Locate the cell with the specified text and output its (x, y) center coordinate. 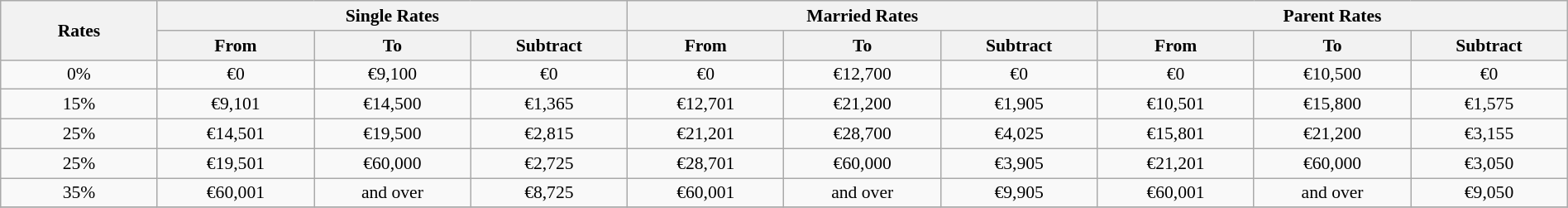
€10,501 (1176, 104)
€15,801 (1176, 134)
€1,365 (549, 104)
€9,905 (1019, 193)
€28,701 (706, 163)
€14,501 (235, 134)
€4,025 (1019, 134)
35% (79, 193)
€1,905 (1019, 104)
€12,701 (706, 104)
€2,725 (549, 163)
€12,700 (862, 75)
€9,101 (235, 104)
15% (79, 104)
Parent Rates (1332, 16)
€9,100 (392, 75)
€3,155 (1489, 134)
€3,905 (1019, 163)
€28,700 (862, 134)
€1,575 (1489, 104)
Rates (79, 30)
Married Rates (863, 16)
€19,500 (392, 134)
€9,050 (1489, 193)
€10,500 (1331, 75)
€14,500 (392, 104)
€8,725 (549, 193)
0% (79, 75)
€19,501 (235, 163)
Single Rates (392, 16)
€3,050 (1489, 163)
€2,815 (549, 134)
€15,800 (1331, 104)
